Capture the cell that displays the provided text and extract its (x, y) central coordinate. 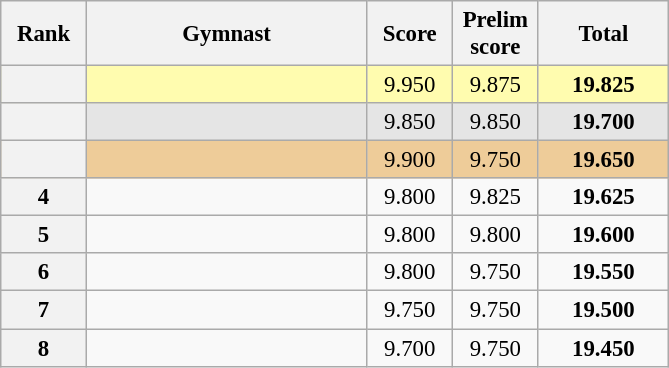
Score (410, 34)
19.450 (604, 348)
9.950 (410, 85)
9.875 (496, 85)
9.825 (496, 197)
5 (44, 235)
Gymnast (226, 34)
9.700 (410, 348)
19.650 (604, 160)
19.825 (604, 85)
Prelim score (496, 34)
Rank (44, 34)
9.900 (410, 160)
19.500 (604, 310)
6 (44, 273)
8 (44, 348)
19.550 (604, 273)
19.700 (604, 122)
7 (44, 310)
19.600 (604, 235)
4 (44, 197)
19.625 (604, 197)
Total (604, 34)
